Identify which cell holds the provided text, then report its (x, y) central coordinate. 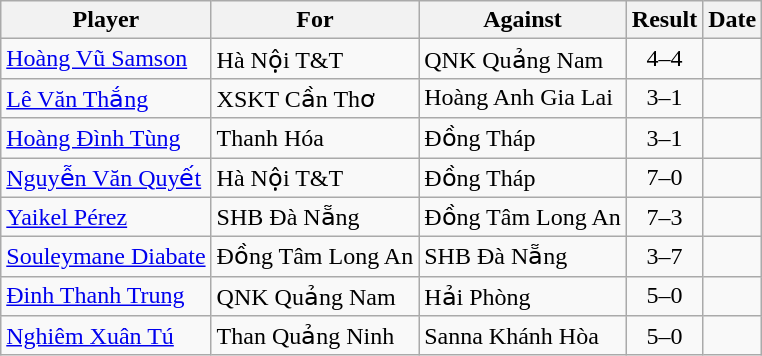
Nguyễn Văn Quyết (106, 178)
Yaikel Pérez (106, 217)
Sanna Khánh Hòa (523, 336)
4–4 (664, 59)
Hoàng Đình Tùng (106, 138)
Against (523, 20)
Player (106, 20)
Date (732, 20)
Thanh Hóa (315, 138)
Hải Phòng (523, 296)
Than Quảng Ninh (315, 336)
Hoàng Vũ Samson (106, 59)
XSKT Cần Thơ (315, 98)
Souleymane Diabate (106, 257)
Đinh Thanh Trung (106, 296)
7–3 (664, 217)
For (315, 20)
Hoàng Anh Gia Lai (523, 98)
Nghiêm Xuân Tú (106, 336)
Lê Văn Thắng (106, 98)
7–0 (664, 178)
3–7 (664, 257)
Result (664, 20)
